Scan for the cell matching the given text and deliver its [x, y] coordinate at center. 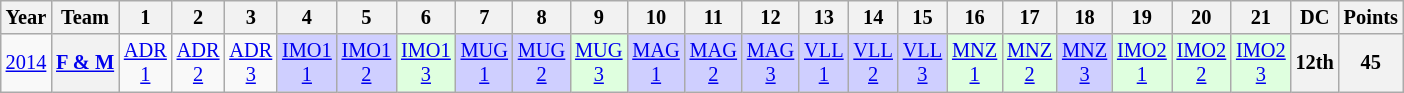
Points [1371, 17]
12th [1315, 63]
IMO13 [426, 63]
6 [426, 17]
7 [484, 17]
Year [26, 17]
VLL3 [922, 63]
F & M [85, 63]
9 [598, 17]
MNZ1 [974, 63]
14 [872, 17]
12 [770, 17]
13 [824, 17]
15 [922, 17]
VLL1 [824, 63]
18 [1084, 17]
IMO22 [1202, 63]
VLL2 [872, 63]
Team [85, 17]
MNZ2 [1030, 63]
2 [198, 17]
MUG3 [598, 63]
2014 [26, 63]
IMO23 [1261, 63]
ADR3 [250, 63]
5 [367, 17]
10 [656, 17]
17 [1030, 17]
MUG1 [484, 63]
20 [1202, 17]
21 [1261, 17]
19 [1142, 17]
MUG2 [542, 63]
ADR2 [198, 63]
IMO21 [1142, 63]
11 [714, 17]
MNZ3 [1084, 63]
4 [307, 17]
DC [1315, 17]
MAG1 [656, 63]
MAG3 [770, 63]
45 [1371, 63]
16 [974, 17]
IMO12 [367, 63]
8 [542, 17]
MAG2 [714, 63]
1 [146, 17]
3 [250, 17]
ADR1 [146, 63]
IMO11 [307, 63]
